Pinpoint the cell where the given text exists, returning its (x, y) midpoint coordinate. 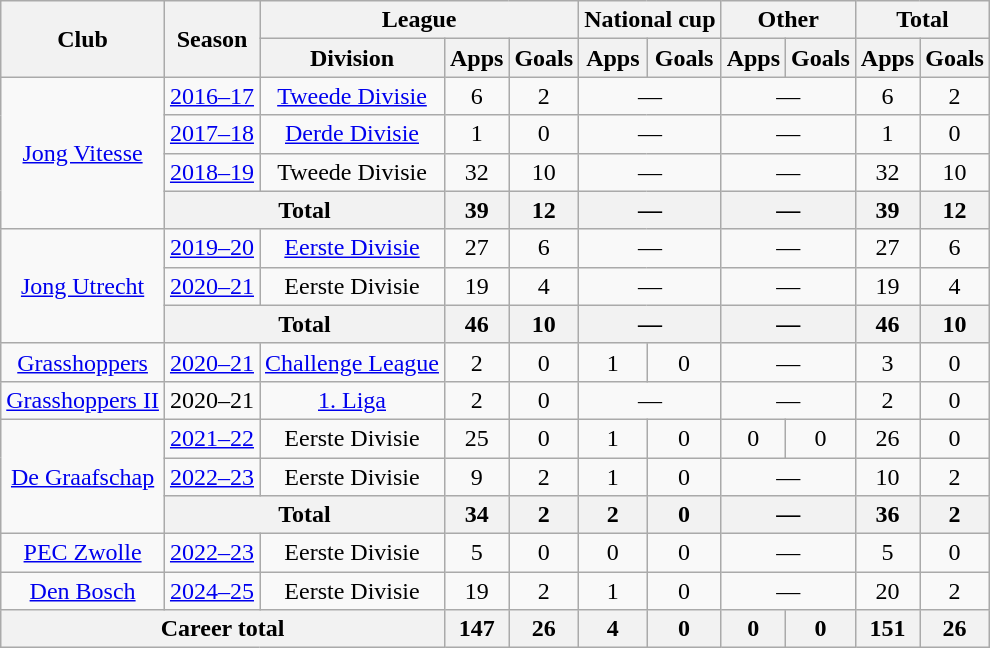
PEC Zwolle (83, 553)
34 (476, 515)
36 (887, 515)
Division (352, 58)
2021–22 (212, 438)
2024–25 (212, 591)
Jong Utrecht (83, 286)
Other (788, 20)
Jong Vitesse (83, 153)
2017–18 (212, 134)
3 (887, 362)
Club (83, 39)
Career total (223, 629)
20 (887, 591)
Den Bosch (83, 591)
Grasshoppers (83, 362)
Derde Divisie (352, 134)
2016–17 (212, 96)
National cup (650, 20)
League (420, 20)
2018–19 (212, 172)
1. Liga (352, 400)
De Graafschap (83, 476)
Season (212, 39)
Grasshoppers II (83, 400)
147 (476, 629)
25 (476, 438)
151 (887, 629)
9 (476, 477)
2019–20 (212, 248)
Challenge League (352, 362)
